Locate the cell with the specified text and output its [X, Y] center coordinate. 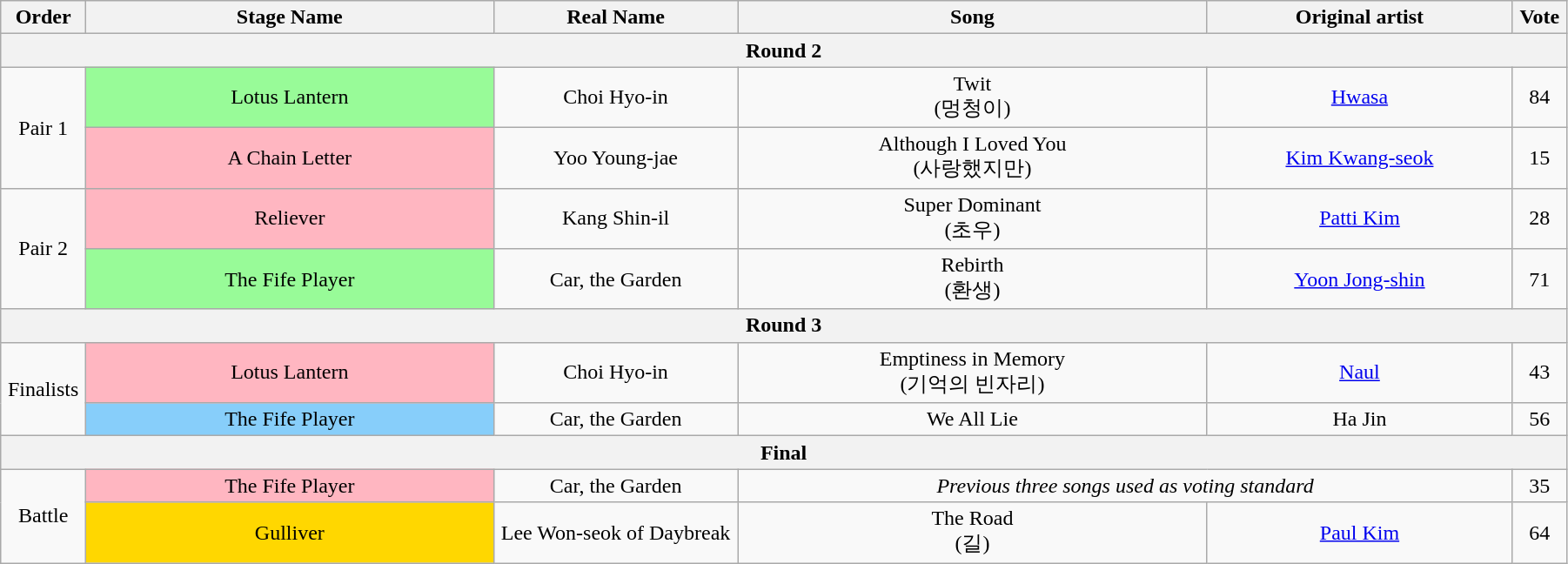
Twit(멍청이) [973, 97]
Song [973, 17]
Super Dominant(초우) [973, 218]
Gulliver [290, 533]
The Road(길) [973, 533]
Patti Kim [1359, 218]
Emptiness in Memory(기억의 빈자리) [973, 373]
We All Lie [973, 420]
Round 3 [784, 326]
Finalists [44, 389]
Hwasa [1359, 97]
Pair 1 [44, 127]
Stage Name [290, 17]
35 [1539, 486]
Final [784, 453]
Ha Jin [1359, 420]
64 [1539, 533]
Round 2 [784, 50]
Although I Loved You(사랑했지만) [973, 158]
84 [1539, 97]
Rebirth(환생) [973, 279]
71 [1539, 279]
43 [1539, 373]
Yoo Young-jae [616, 158]
A Chain Letter [290, 158]
Vote [1539, 17]
Kang Shin-il [616, 218]
28 [1539, 218]
15 [1539, 158]
Lee Won-seok of Daybreak [616, 533]
Pair 2 [44, 249]
Paul Kim [1359, 533]
Real Name [616, 17]
56 [1539, 420]
Naul [1359, 373]
Reliever [290, 218]
Yoon Jong-shin [1359, 279]
Kim Kwang-seok [1359, 158]
Battle [44, 516]
Order [44, 17]
Previous three songs used as voting standard [1125, 486]
Original artist [1359, 17]
